Provide the (X, Y) coordinate of the cell's center where the given text is located.  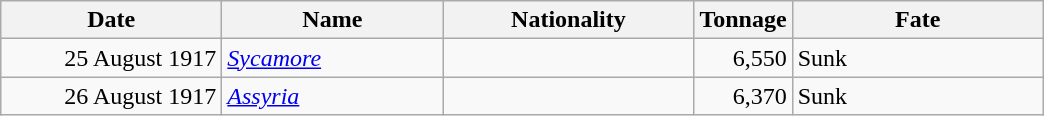
Assyria (332, 96)
6,370 (743, 96)
6,550 (743, 58)
Sycamore (332, 58)
26 August 1917 (112, 96)
Name (332, 20)
Fate (918, 20)
Nationality (568, 20)
25 August 1917 (112, 58)
Tonnage (743, 20)
Date (112, 20)
